Determine the (X, Y) coordinate at the center of the cell enclosing the given text.  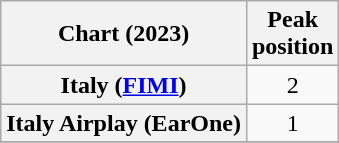
Italy (FIMI) (124, 85)
1 (292, 123)
Chart (2023) (124, 34)
2 (292, 85)
Peakposition (292, 34)
Italy Airplay (EarOne) (124, 123)
